Find where the given text appears and provide that cell's center as [X, Y] coordinate. 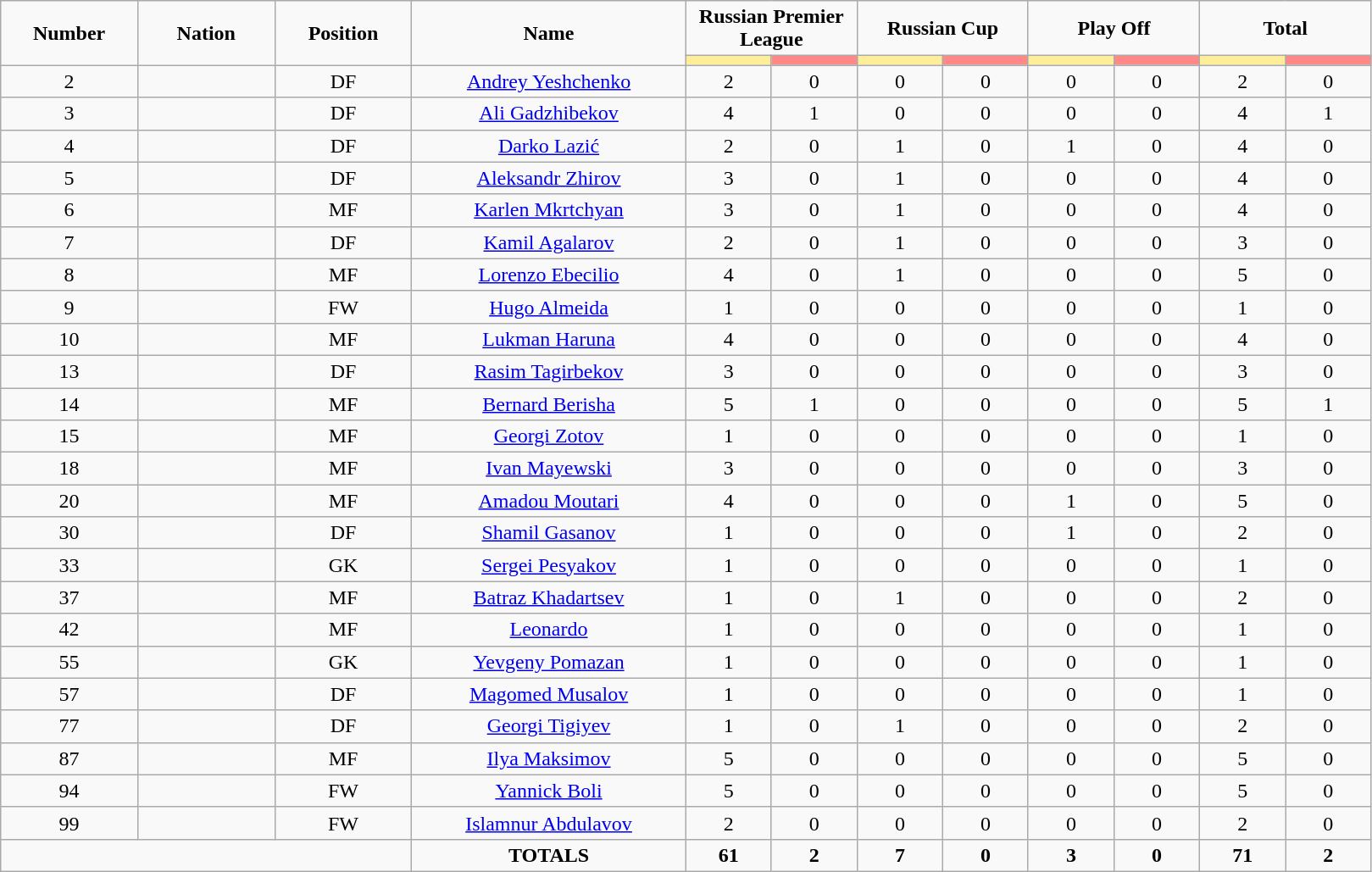
13 [69, 371]
10 [69, 339]
14 [69, 404]
94 [69, 791]
87 [69, 758]
71 [1242, 855]
20 [69, 501]
Darko Lazić [549, 146]
Ivan Mayewski [549, 469]
Georgi Zotov [549, 436]
55 [69, 662]
18 [69, 469]
15 [69, 436]
61 [729, 855]
Islamnur Abdulavov [549, 823]
Magomed Musalov [549, 694]
Yevgeny Pomazan [549, 662]
6 [69, 210]
Yannick Boli [549, 791]
Name [549, 33]
Hugo Almeida [549, 307]
Amadou Moutari [549, 501]
Ali Gadzhibekov [549, 114]
Georgi Tigiyev [549, 726]
Bernard Berisha [549, 404]
Russian Premier League [771, 29]
Karlen Mkrtchyan [549, 210]
Lukman Haruna [549, 339]
Russian Cup [942, 29]
TOTALS [549, 855]
33 [69, 565]
9 [69, 307]
Rasim Tagirbekov [549, 371]
Shamil Gasanov [549, 533]
42 [69, 630]
Kamil Agalarov [549, 242]
Aleksandr Zhirov [549, 178]
Nation [206, 33]
Lorenzo Ebecilio [549, 275]
Ilya Maksimov [549, 758]
8 [69, 275]
37 [69, 597]
Number [69, 33]
Play Off [1114, 29]
Leonardo [549, 630]
Andrey Yeshchenko [549, 81]
99 [69, 823]
Position [343, 33]
30 [69, 533]
57 [69, 694]
Batraz Khadartsev [549, 597]
Total [1286, 29]
77 [69, 726]
Sergei Pesyakov [549, 565]
